For the text-containing cell, return its midpoint in (X, Y) coordinate format. 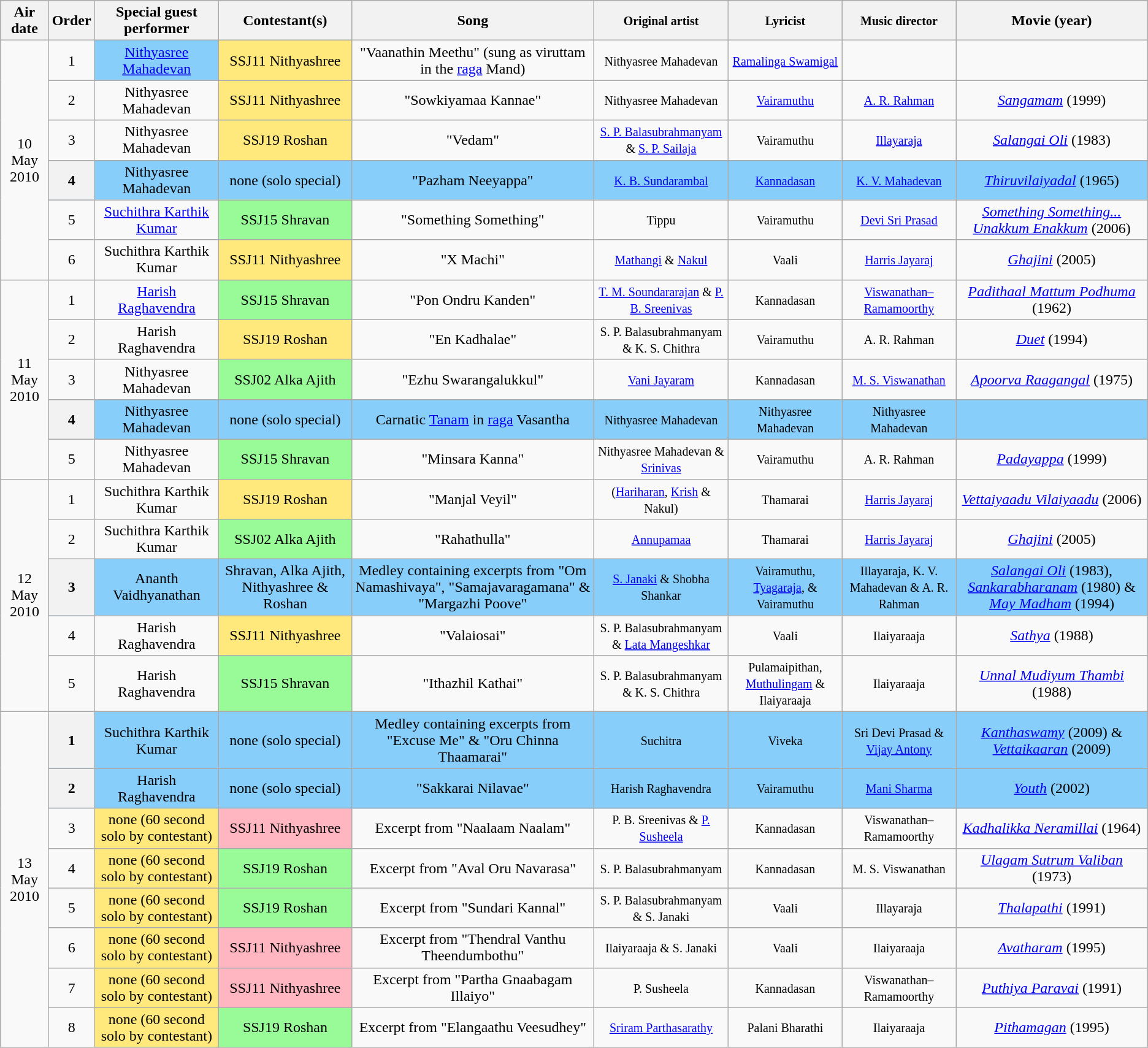
10 May 2010 (25, 160)
Salangai Oli (1983), Sankarabharanam (1980) & May Madham (1994) (1052, 587)
Vairamuthu, Tyagaraja, & Vairamuthu (786, 587)
Ramalinga Swamigal (786, 60)
"X Machi" (472, 260)
S. P. Balasubrahmanyam & Lata Mangeshkar (661, 635)
Kadhalikka Neramillai (1964) (1052, 828)
S. P. Balasubrahmanyam & S. P. Sailaja (661, 140)
Excerpt from "Sundari Kannal" (472, 908)
7 (71, 987)
"Sakkarai Nilavae" (472, 789)
Salangai Oli (1983) (1052, 140)
Vettaiyaadu Vilaiyaadu (2006) (1052, 499)
"Minsara Kanna" (472, 459)
Puthiya Paravai (1991) (1052, 987)
Mathangi & Nakul (661, 260)
Excerpt from "Naalaam Naalam" (472, 828)
Something Something... Unakkum Enakkum (2006) (1052, 220)
Sathya (1988) (1052, 635)
Annupamaa (661, 540)
Sangamam (1999) (1052, 101)
S. Janaki & Shobha Shankar (661, 587)
Vani Jayaram (661, 379)
Ulagam Sutrum Valiban (1973) (1052, 868)
11 May 2010 (25, 379)
Tippu (661, 220)
Music director (899, 21)
Youth (2002) (1052, 789)
"Valaiosai" (472, 635)
Air date (25, 21)
"Rahathulla" (472, 540)
"Vaanathin Meethu" (sung as viruttam in the raga Mand) (472, 60)
Apoorva Raagangal (1975) (1052, 379)
"Vedam" (472, 140)
Song (472, 21)
Order (71, 21)
Kanthaswamy (2009) & Vettaikaaran (2009) (1052, 740)
Ananth Vaidhyanathan (156, 587)
Illayaraja, K. V. Mahadevan & A. R. Rahman (899, 587)
K. B. Sundarambal (661, 180)
Unnal Mudiyum Thambi (1988) (1052, 684)
S. P. Balasubrahmanyam (661, 868)
Duet (1994) (1052, 340)
"Pazham Neeyappa" (472, 180)
Suchitra (661, 740)
Devi Sri Prasad (899, 220)
Carnatic Tanam in raga Vasantha (472, 419)
Excerpt from "Elangaathu Veesudhey" (472, 1028)
Movie (year) (1052, 21)
Sriram Parthasarathy (661, 1028)
T. M. Soundararajan & P. B. Sreenivas (661, 299)
P. Susheela (661, 987)
Lyricist (786, 21)
"Ezhu Swarangalukkul" (472, 379)
Ilaiyaraaja & S. Janaki (661, 948)
Palani Bharathi (786, 1028)
Excerpt from "Aval Oru Navarasa" (472, 868)
Excerpt from "Thendral Vanthu Theendumbothu" (472, 948)
"Manjal Veyil" (472, 499)
Padayappa (1999) (1052, 459)
Nithyasree Mahadevan & Srinivas (661, 459)
Pulamaipithan, Muthulingam & Ilaiyaraaja (786, 684)
(Hariharan, Krish & Nakul) (661, 499)
S. P. Balasubrahmanyam & S. Janaki (661, 908)
K. V. Mahadevan (899, 180)
Mani Sharma (899, 789)
"Something Something" (472, 220)
Thalapathi (1991) (1052, 908)
Medley containing excerpts from "Om Namashivaya", "Samajavaragamana" & "Margazhi Poove" (472, 587)
Padithaal Mattum Podhuma (1962) (1052, 299)
Medley containing excerpts from "Excuse Me" & "Oru Chinna Thaamarai" (472, 740)
Shravan, Alka Ajith, Nithyashree & Roshan (286, 587)
Original artist (661, 21)
8 (71, 1028)
Contestant(s) (286, 21)
Excerpt from "Partha Gnaabagam Illaiyo" (472, 987)
"Pon Ondru Kanden" (472, 299)
Special guest performer (156, 21)
Viveka (786, 740)
Thiruvilaiyadal (1965) (1052, 180)
Sri Devi Prasad & Vijay Antony (899, 740)
12 May 2010 (25, 596)
"En Kadhalae" (472, 340)
"Ithazhil Kathai" (472, 684)
Avatharam (1995) (1052, 948)
P. B. Sreenivas & P. Susheela (661, 828)
13 May 2010 (25, 880)
"Sowkiyamaa Kannae" (472, 101)
Pithamagan (1995) (1052, 1028)
